Provide the (X, Y) coordinate of the cell's center where the given text is located.  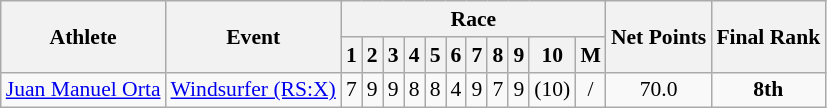
70.0 (658, 90)
M (590, 55)
(10) (552, 90)
/ (590, 90)
5 (436, 55)
2 (372, 55)
8th (768, 90)
Event (254, 36)
Juan Manuel Orta (84, 90)
10 (552, 55)
Windsurfer (RS:X) (254, 90)
Athlete (84, 36)
Race (474, 19)
Final Rank (768, 36)
1 (352, 55)
Net Points (658, 36)
6 (456, 55)
3 (394, 55)
